From the cell containing the given text, extract its center point as [X, Y] coordinate. 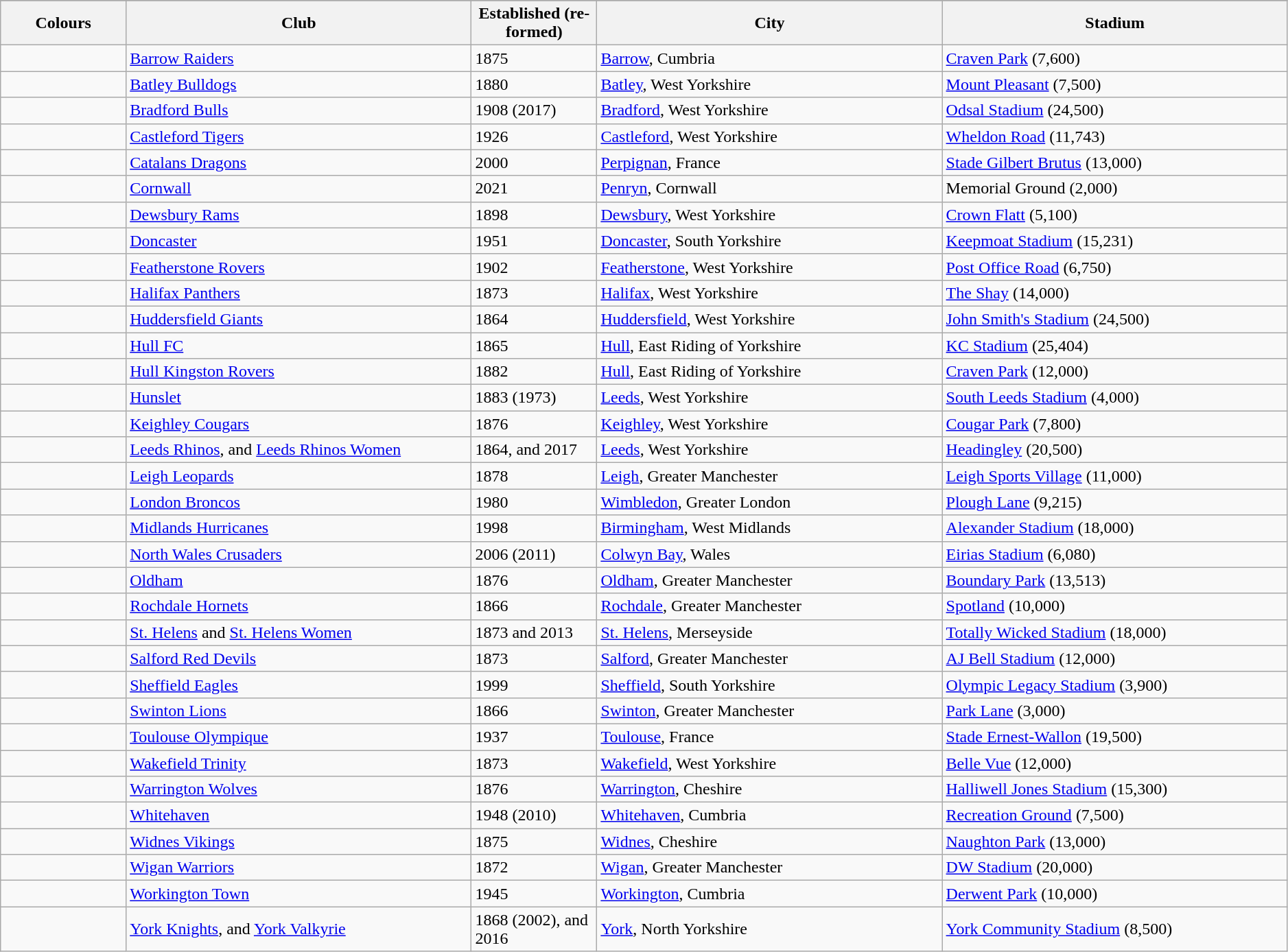
Swinton Lions [299, 711]
1937 [534, 737]
Leigh Leopards [299, 476]
Keighley Cougars [299, 424]
Rochdale Hornets [299, 606]
Castleford, West Yorkshire [770, 136]
Crown Flatt (5,100) [1114, 215]
2021 [534, 189]
Stade Gilbert Brutus (13,000) [1114, 163]
Warrington Wolves [299, 789]
Featherstone Rovers [299, 267]
Whitehaven, Cumbria [770, 816]
Toulouse, France [770, 737]
London Broncos [299, 502]
Dewsbury, West Yorkshire [770, 215]
Salford, Greater Manchester [770, 658]
1908 (2017) [534, 110]
Midlands Hurricanes [299, 528]
Oldham [299, 580]
Featherstone, West Yorkshire [770, 267]
Whitehaven [299, 816]
Hull FC [299, 345]
Hull Kingston Rovers [299, 372]
Catalans Dragons [299, 163]
1864, and 2017 [534, 450]
Spotland (10,000) [1114, 606]
Bradford Bulls [299, 110]
Colwyn Bay, Wales [770, 554]
Olympic Legacy Stadium (3,900) [1114, 685]
Sheffield, South Yorkshire [770, 685]
Odsal Stadium (24,500) [1114, 110]
1864 [534, 319]
Keepmoat Stadium (15,231) [1114, 241]
Halifax, West Yorkshire [770, 293]
1951 [534, 241]
1980 [534, 502]
City [770, 23]
York Community Stadium (8,500) [1114, 929]
Bradford, West Yorkshire [770, 110]
John Smith's Stadium (24,500) [1114, 319]
Batley Bulldogs [299, 84]
Totally Wicked Stadium (18,000) [1114, 632]
Keighley, West Yorkshire [770, 424]
1998 [534, 528]
Wakefield Trinity [299, 763]
1945 [534, 894]
Eirias Stadium (6,080) [1114, 554]
Oldham, Greater Manchester [770, 580]
Huddersfield Giants [299, 319]
Club [299, 23]
Stade Ernest-Wallon (19,500) [1114, 737]
Hunslet [299, 398]
1865 [534, 345]
St. Helens, Merseyside [770, 632]
Halliwell Jones Stadium (15,300) [1114, 789]
Workington Town [299, 894]
The Shay (14,000) [1114, 293]
DW Stadium (20,000) [1114, 868]
KC Stadium (25,404) [1114, 345]
Penryn, Cornwall [770, 189]
Established (re-formed) [534, 23]
York Knights, and York Valkyrie [299, 929]
1878 [534, 476]
1882 [534, 372]
Wakefield, West Yorkshire [770, 763]
Widnes, Cheshire [770, 842]
Naughton Park (13,000) [1114, 842]
Castleford Tigers [299, 136]
Rochdale, Greater Manchester [770, 606]
Wimbledon, Greater London [770, 502]
Colours [63, 23]
1880 [534, 84]
Birmingham, West Midlands [770, 528]
Leigh Sports Village (11,000) [1114, 476]
1999 [534, 685]
Recreation Ground (7,500) [1114, 816]
2006 (2011) [534, 554]
1872 [534, 868]
Perpignan, France [770, 163]
Sheffield Eagles [299, 685]
Belle Vue (12,000) [1114, 763]
Memorial Ground (2,000) [1114, 189]
Wigan Warriors [299, 868]
Park Lane (3,000) [1114, 711]
Swinton, Greater Manchester [770, 711]
AJ Bell Stadium (12,000) [1114, 658]
Alexander Stadium (18,000) [1114, 528]
Cougar Park (7,800) [1114, 424]
Post Office Road (6,750) [1114, 267]
1868 (2002), and 2016 [534, 929]
Headingley (20,500) [1114, 450]
St. Helens and St. Helens Women [299, 632]
Mount Pleasant (7,500) [1114, 84]
Huddersfield, West Yorkshire [770, 319]
Leigh, Greater Manchester [770, 476]
Wheldon Road (11,743) [1114, 136]
Workington, Cumbria [770, 894]
Cornwall [299, 189]
Halifax Panthers [299, 293]
Widnes Vikings [299, 842]
1948 (2010) [534, 816]
Doncaster [299, 241]
Derwent Park (10,000) [1114, 894]
Wigan, Greater Manchester [770, 868]
York, North Yorkshire [770, 929]
1898 [534, 215]
Barrow Raiders [299, 58]
Craven Park (12,000) [1114, 372]
2000 [534, 163]
South Leeds Stadium (4,000) [1114, 398]
Dewsbury Rams [299, 215]
Salford Red Devils [299, 658]
Barrow, Cumbria [770, 58]
Leeds Rhinos, and Leeds Rhinos Women [299, 450]
Batley, West Yorkshire [770, 84]
Doncaster, South Yorkshire [770, 241]
1926 [534, 136]
1902 [534, 267]
Toulouse Olympique [299, 737]
Boundary Park (13,513) [1114, 580]
Warrington, Cheshire [770, 789]
Plough Lane (9,215) [1114, 502]
1873 and 2013 [534, 632]
Stadium [1114, 23]
Craven Park (7,600) [1114, 58]
1883 (1973) [534, 398]
North Wales Crusaders [299, 554]
